Capture the cell that displays the provided text and extract its [X, Y] central coordinate. 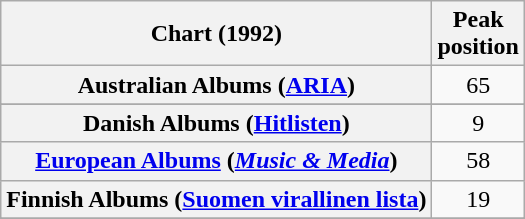
Australian Albums (ARIA) [216, 85]
Chart (1992) [216, 34]
Peakposition [478, 34]
58 [478, 161]
9 [478, 123]
65 [478, 85]
Finnish Albums (Suomen virallinen lista) [216, 199]
European Albums (Music & Media) [216, 161]
19 [478, 199]
Danish Albums (Hitlisten) [216, 123]
